Provide the (X, Y) coordinate of the cell's center where the given text is located.  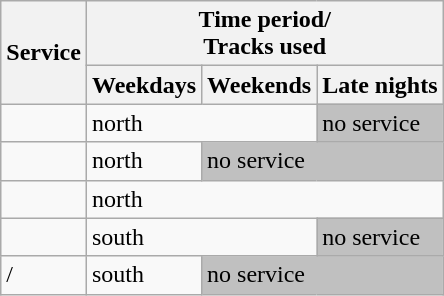
Weekdays (144, 85)
Service (44, 52)
/ (44, 275)
Weekends (260, 85)
Late nights (380, 85)
Time period/Tracks used (264, 34)
